Extract the [x, y] coordinate from the center of the cell holding the provided text.  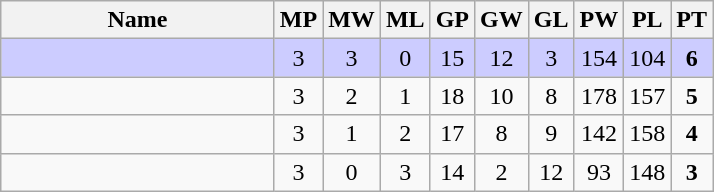
14 [452, 172]
PL [648, 20]
PT [692, 20]
MW [352, 20]
GL [551, 20]
18 [452, 96]
158 [648, 134]
GW [502, 20]
154 [599, 58]
6 [692, 58]
178 [599, 96]
142 [599, 134]
MP [298, 20]
5 [692, 96]
17 [452, 134]
15 [452, 58]
93 [599, 172]
GP [452, 20]
ML [405, 20]
104 [648, 58]
157 [648, 96]
9 [551, 134]
4 [692, 134]
Name [138, 20]
10 [502, 96]
PW [599, 20]
148 [648, 172]
